Output the [x, y] coordinate of the center of the cell containing the given text.  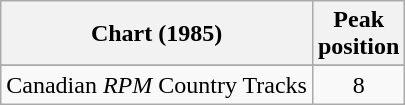
8 [358, 85]
Canadian RPM Country Tracks [157, 85]
Chart (1985) [157, 34]
Peakposition [358, 34]
